Pinpoint the cell where the given text exists, returning its (x, y) midpoint coordinate. 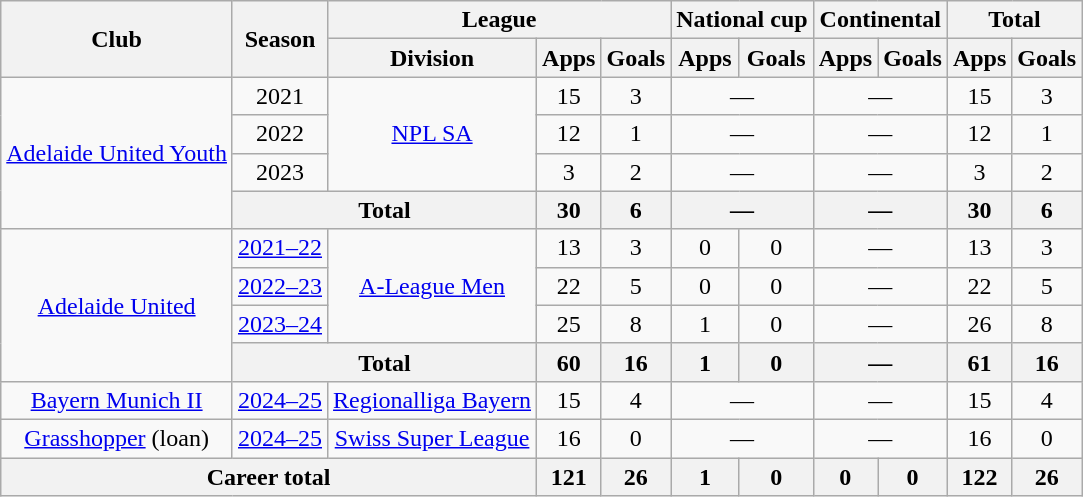
122 (979, 477)
25 (569, 324)
121 (569, 477)
Grasshopper (loan) (117, 438)
Division (432, 58)
Season (280, 39)
60 (569, 362)
61 (979, 362)
Club (117, 39)
Adelaide United Youth (117, 153)
Bayern Munich II (117, 400)
Swiss Super League (432, 438)
2021 (280, 96)
2022 (280, 134)
NPL SA (432, 134)
Regionalliga Bayern (432, 400)
2023–24 (280, 324)
Career total (269, 477)
League (500, 20)
2022–23 (280, 286)
Continental (880, 20)
Adelaide United (117, 305)
2023 (280, 172)
A-League Men (432, 286)
2021–22 (280, 248)
National cup (742, 20)
